Search for the cell housing the specified text and yield its [x, y] center coordinate. 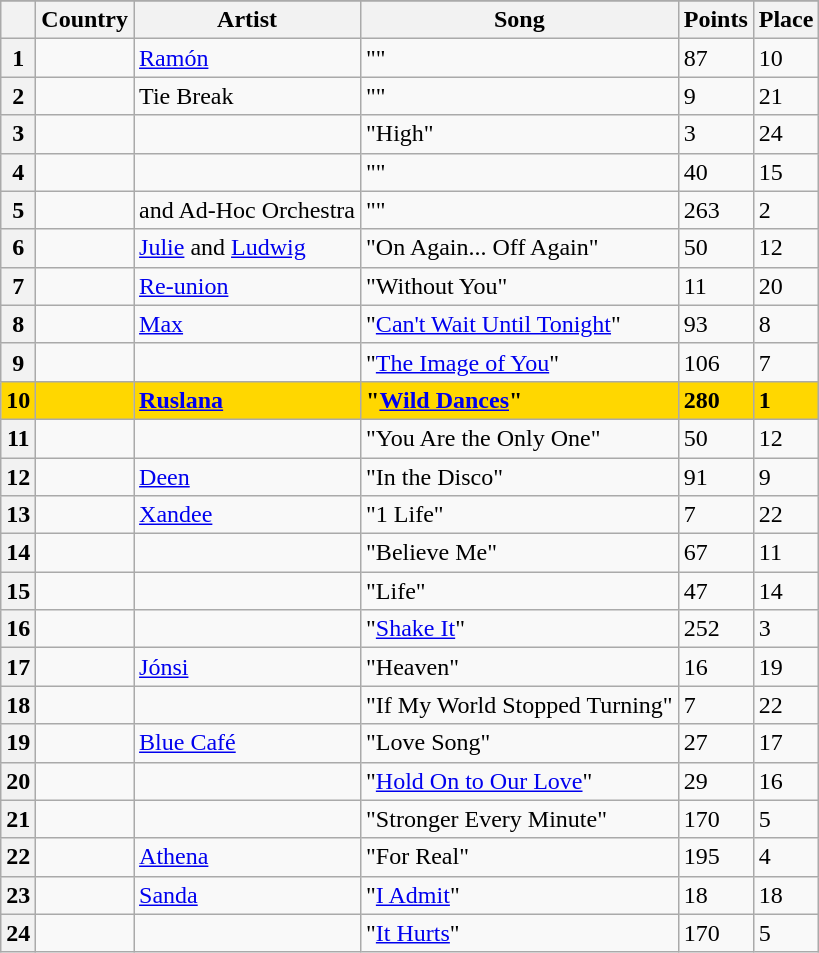
Max [248, 324]
195 [716, 857]
6 [18, 248]
Athena [248, 857]
Place [786, 20]
"Hold On to Our Love" [520, 781]
Re-union [248, 286]
Sanda [248, 895]
Points [716, 20]
Julie and Ludwig [248, 248]
Deen [248, 477]
263 [716, 210]
"It Hurts" [520, 933]
Jónsi [248, 667]
"If My World Stopped Turning" [520, 705]
252 [716, 629]
"Love Song" [520, 743]
"Life" [520, 591]
"The Image of You" [520, 362]
"In the Disco" [520, 477]
29 [716, 781]
"Believe Me" [520, 553]
27 [716, 743]
"1 Life" [520, 515]
"Shake It" [520, 629]
and Ad-Hoc Orchestra [248, 210]
106 [716, 362]
"Without You" [520, 286]
Ruslana [248, 400]
23 [18, 895]
"Can't Wait Until Tonight" [520, 324]
"I Admit" [520, 895]
"For Real" [520, 857]
"Wild Dances" [520, 400]
47 [716, 591]
93 [716, 324]
67 [716, 553]
Blue Café [248, 743]
"High" [520, 134]
87 [716, 58]
Ramón [248, 58]
13 [18, 515]
Song [520, 20]
"Stronger Every Minute" [520, 819]
Country [85, 20]
"On Again... Off Again" [520, 248]
"You Are the Only One" [520, 438]
280 [716, 400]
Artist [248, 20]
"Heaven" [520, 667]
40 [716, 172]
Tie Break [248, 96]
91 [716, 477]
Xandee [248, 515]
